Locate the cell with the specified text and output its (X, Y) center coordinate. 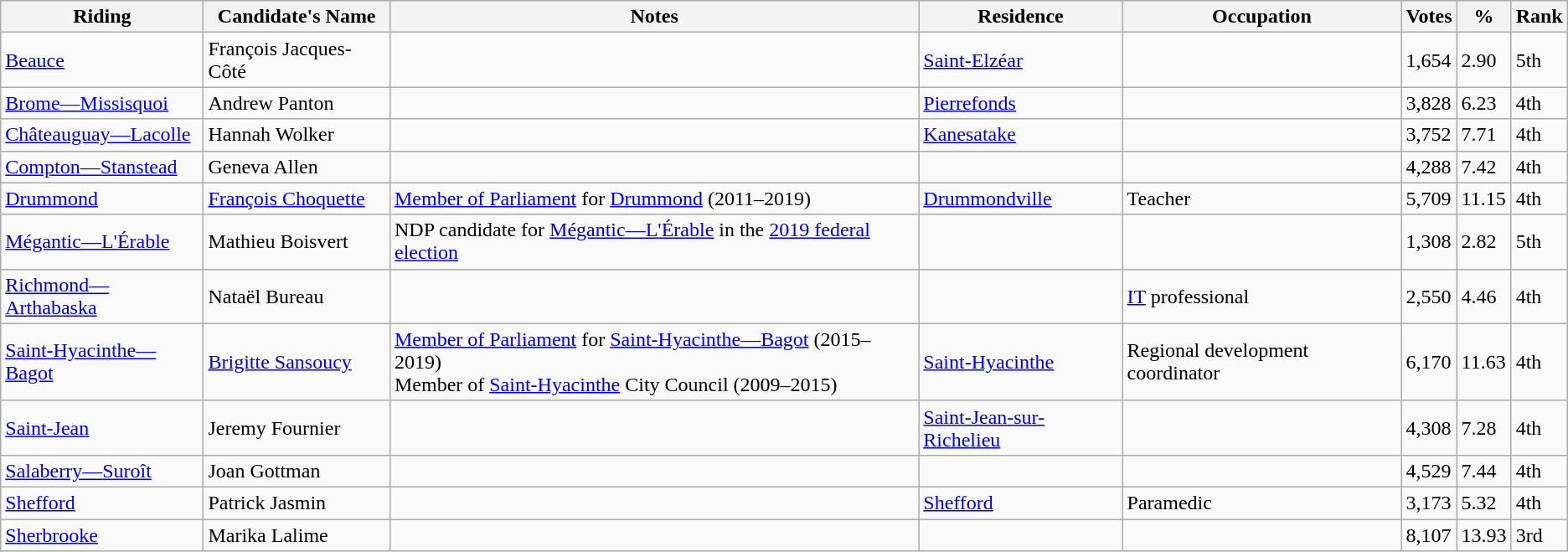
Drummond (102, 199)
4,529 (1429, 471)
Richmond—Arthabaska (102, 297)
Member of Parliament for Saint-Hyacinthe—Bagot (2015–2019) Member of Saint-Hyacinthe City Council (2009–2015) (653, 362)
Saint-Jean (102, 427)
8,107 (1429, 535)
Marika Lalime (297, 535)
Andrew Panton (297, 103)
Paramedic (1261, 503)
4,288 (1429, 167)
Compton—Stanstead (102, 167)
Sherbrooke (102, 535)
4,308 (1429, 427)
2.90 (1484, 60)
Saint-Jean-sur-Richelieu (1020, 427)
Joan Gottman (297, 471)
3,828 (1429, 103)
Riding (102, 17)
Geneva Allen (297, 167)
Teacher (1261, 199)
Pierrefonds (1020, 103)
2.82 (1484, 241)
Brome—Missisquoi (102, 103)
5,709 (1429, 199)
François Choquette (297, 199)
6,170 (1429, 362)
Regional development coordinator (1261, 362)
IT professional (1261, 297)
Salaberry—Suroît (102, 471)
5.32 (1484, 503)
Patrick Jasmin (297, 503)
Hannah Wolker (297, 135)
7.44 (1484, 471)
7.42 (1484, 167)
Residence (1020, 17)
Beauce (102, 60)
1,654 (1429, 60)
Saint-Hyacinthe (1020, 362)
11.63 (1484, 362)
Drummondville (1020, 199)
Notes (653, 17)
Mathieu Boisvert (297, 241)
Nataël Bureau (297, 297)
6.23 (1484, 103)
3rd (1540, 535)
Châteauguay—Lacolle (102, 135)
13.93 (1484, 535)
François Jacques-Côté (297, 60)
1,308 (1429, 241)
Kanesatake (1020, 135)
Votes (1429, 17)
3,752 (1429, 135)
NDP candidate for Mégantic—L'Érable in the 2019 federal election (653, 241)
Saint-Hyacinthe—Bagot (102, 362)
Mégantic—L'Érable (102, 241)
Brigitte Sansoucy (297, 362)
2,550 (1429, 297)
3,173 (1429, 503)
7.71 (1484, 135)
Member of Parliament for Drummond (2011–2019) (653, 199)
11.15 (1484, 199)
% (1484, 17)
Rank (1540, 17)
Jeremy Fournier (297, 427)
Candidate's Name (297, 17)
4.46 (1484, 297)
7.28 (1484, 427)
Saint-Elzéar (1020, 60)
Occupation (1261, 17)
